Search for the cell housing the specified text and yield its [X, Y] center coordinate. 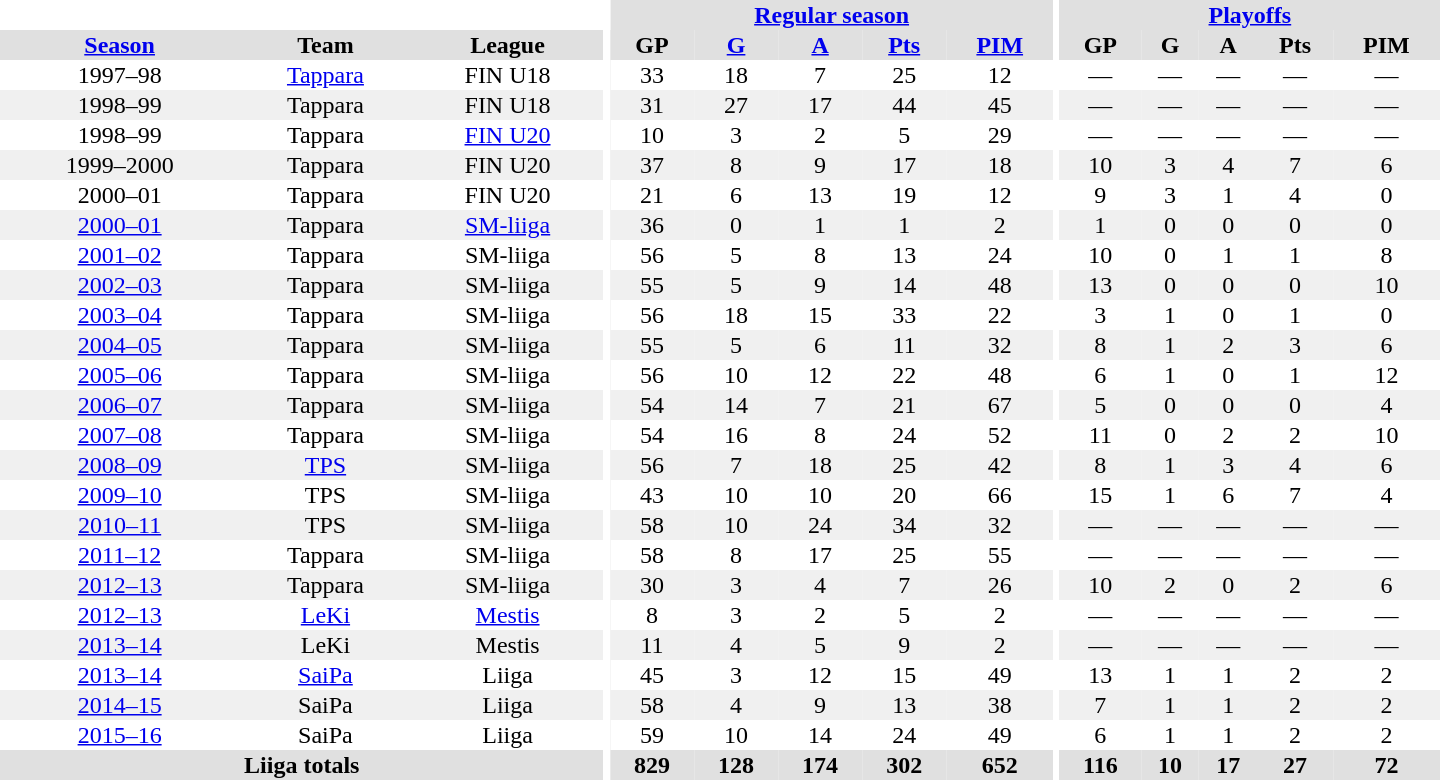
38 [1000, 705]
116 [1100, 765]
42 [1000, 465]
2006–07 [120, 405]
Season [120, 45]
16 [736, 435]
36 [652, 225]
302 [904, 765]
26 [1000, 585]
20 [904, 495]
29 [1000, 135]
652 [1000, 765]
2003–04 [120, 315]
2002–03 [120, 285]
59 [652, 735]
2010–11 [120, 525]
2011–12 [120, 555]
30 [652, 585]
Liiga totals [302, 765]
72 [1386, 765]
2008–09 [120, 465]
2004–05 [120, 345]
37 [652, 165]
1999–2000 [120, 165]
829 [652, 765]
2015–16 [120, 735]
174 [820, 765]
19 [904, 195]
43 [652, 495]
2005–06 [120, 375]
1997–98 [120, 75]
2007–08 [120, 435]
67 [1000, 405]
League [508, 45]
Team [325, 45]
128 [736, 765]
Playoffs [1250, 15]
Regular season [832, 15]
34 [904, 525]
2001–02 [120, 255]
2014–15 [120, 705]
31 [652, 105]
66 [1000, 495]
44 [904, 105]
52 [1000, 435]
2009–10 [120, 495]
